From the cell containing the given text, extract its center point as [x, y] coordinate. 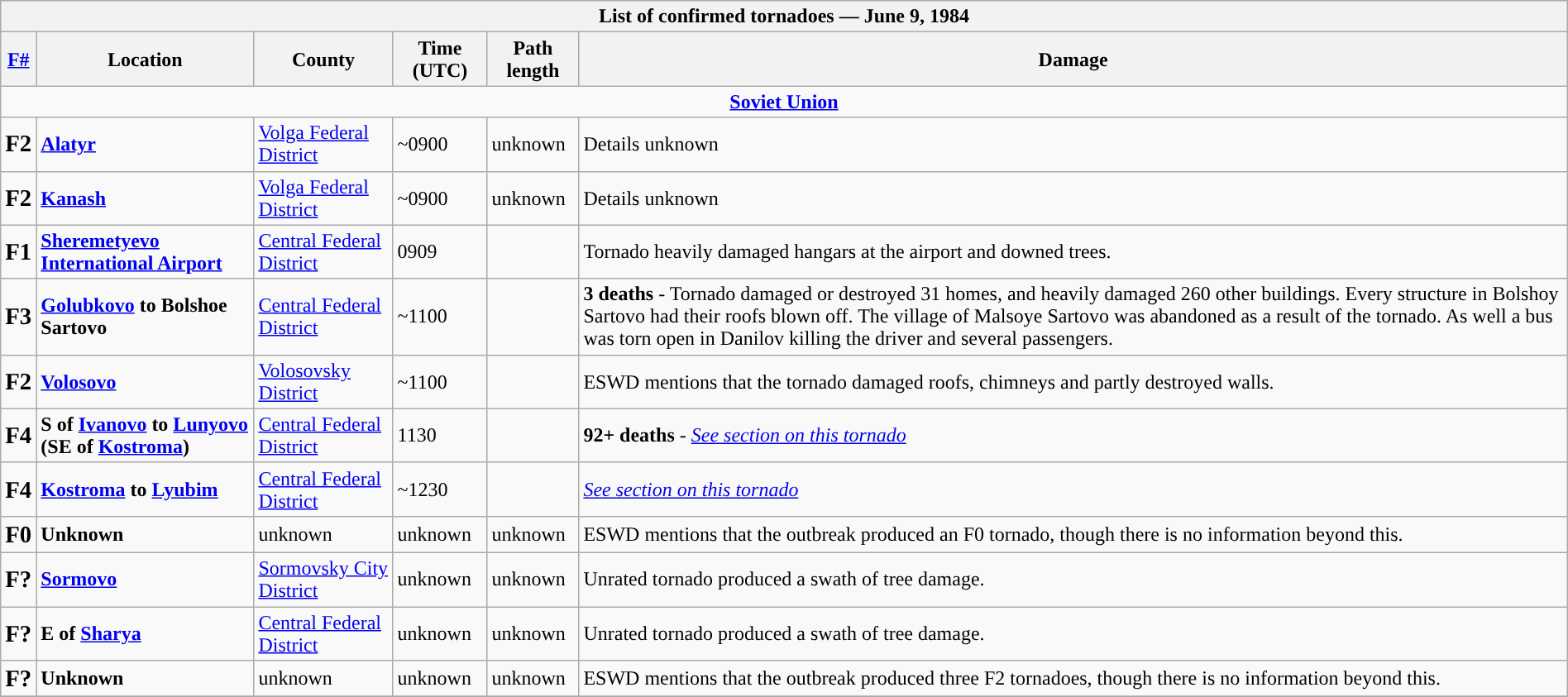
ESWD mentions that the tornado damaged roofs, chimneys and partly destroyed walls. [1073, 382]
F3 [18, 317]
Sormovsky City District [323, 579]
Volosovsky District [323, 382]
Location [146, 60]
E of Sharya [146, 633]
0909 [440, 251]
Soviet Union [784, 102]
92+ deaths - See section on this tornado [1073, 435]
ESWD mentions that the outbreak produced three F2 tornadoes, though there is no information beyond this. [1073, 679]
List of confirmed tornadoes — June 9, 1984 [784, 17]
S of Ivanovo to Lunyovo (SE of Kostroma) [146, 435]
Time (UTC) [440, 60]
Path length [533, 60]
Tornado heavily damaged hangars at the airport and downed trees. [1073, 251]
See section on this tornado [1073, 489]
Kostroma to Lyubim [146, 489]
Kanash [146, 198]
ESWD mentions that the outbreak produced an F0 tornado, though there is no information beyond this. [1073, 534]
Sormovo [146, 579]
~1230 [440, 489]
F1 [18, 251]
Damage [1073, 60]
Volosovo [146, 382]
County [323, 60]
Sheremetyevo International Airport [146, 251]
F# [18, 60]
F0 [18, 534]
1130 [440, 435]
Golubkovo to Bolshoe Sartovo [146, 317]
Alatyr [146, 144]
